For the text-containing cell, return its midpoint in [X, Y] coordinate format. 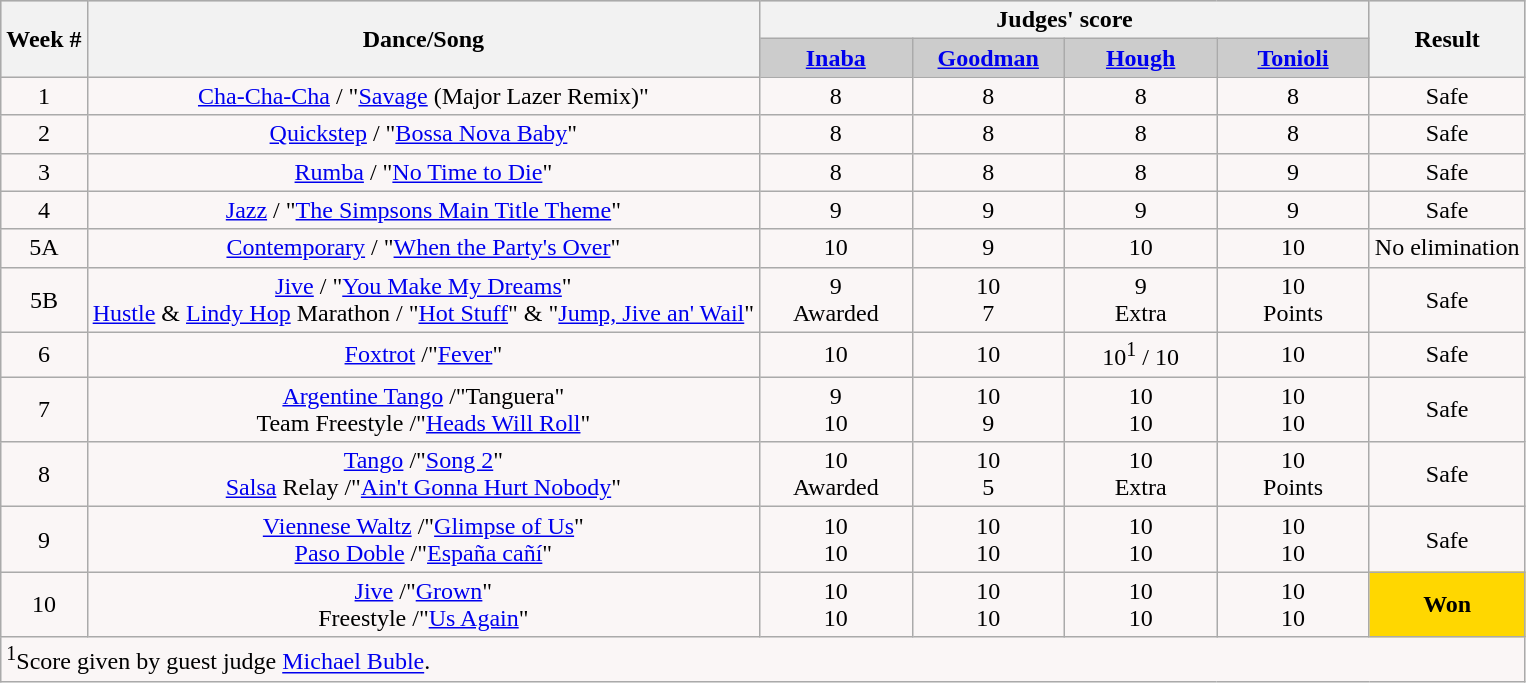
10Points [1293, 474]
105 [988, 474]
3 [44, 172]
Quickstep / "Bossa Nova Baby" [423, 134]
1Score given by guest judge Michael Buble. [763, 660]
10 Points [1293, 300]
No elimination [1447, 248]
109 [988, 410]
Dance/Song [423, 39]
Foxtrot /"Fever" [423, 354]
101 / 10 [1140, 354]
Argentine Tango /"Tanguera"Team Freestyle /"Heads Will Roll" [423, 410]
Judges' score [1065, 20]
4 [44, 210]
Jive / "You Make My Dreams" Hustle & Lindy Hop Marathon / "Hot Stuff" & "Jump, Jive an' Wail" [423, 300]
Tonioli [1293, 58]
Tango /"Song 2"Salsa Relay /"Ain't Gonna Hurt Nobody" [423, 474]
1 [44, 96]
Jive /"Grown"Freestyle /"Us Again" [423, 604]
Contemporary / "When the Party's Over" [423, 248]
Jazz / "The Simpsons Main Title Theme" [423, 210]
7 [44, 410]
9 Extra [1140, 300]
9 Awarded [836, 300]
5B [44, 300]
Viennese Waltz /"Glimpse of Us"Paso Doble /"España cañí" [423, 540]
Inaba [836, 58]
Hough [1140, 58]
10 7 [988, 300]
Rumba / "No Time to Die" [423, 172]
Won [1447, 604]
5A [44, 248]
Cha-Cha-Cha / "Savage (Major Lazer Remix)" [423, 96]
Week # [44, 39]
6 [44, 354]
10Awarded [836, 474]
Result [1447, 39]
Goodman [988, 58]
2 [44, 134]
10Extra [1140, 474]
910 [836, 410]
